Search for the cell housing the specified text and yield its [X, Y] center coordinate. 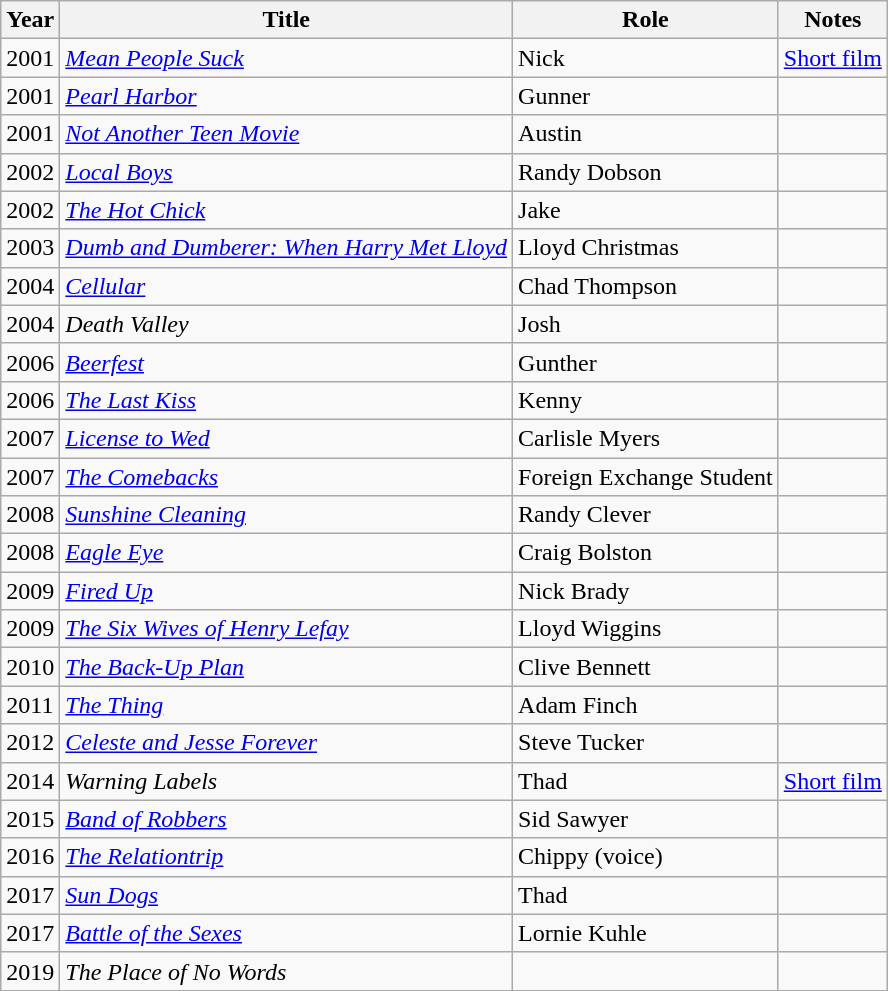
Sunshine Cleaning [286, 515]
2012 [30, 743]
Craig Bolston [646, 553]
The Place of No Words [286, 971]
Chad Thompson [646, 286]
Warning Labels [286, 781]
Pearl Harbor [286, 96]
Nick [646, 58]
Notes [832, 20]
2011 [30, 705]
Steve Tucker [646, 743]
Clive Bennett [646, 667]
Lloyd Christmas [646, 248]
Jake [646, 210]
2019 [30, 971]
Austin [646, 134]
Sid Sawyer [646, 819]
2014 [30, 781]
Randy Clever [646, 515]
Josh [646, 324]
Beerfest [286, 362]
Mean People Suck [286, 58]
2010 [30, 667]
Cellular [286, 286]
2003 [30, 248]
The Last Kiss [286, 400]
The Comebacks [286, 477]
Gunner [646, 96]
The Hot Chick [286, 210]
Dumb and Dumberer: When Harry Met Lloyd [286, 248]
2016 [30, 857]
Carlisle Myers [646, 438]
Battle of the Sexes [286, 933]
Lornie Kuhle [646, 933]
2015 [30, 819]
Band of Robbers [286, 819]
The Back-Up Plan [286, 667]
Eagle Eye [286, 553]
Fired Up [286, 591]
Nick Brady [646, 591]
Gunther [646, 362]
Local Boys [286, 172]
Celeste and Jesse Forever [286, 743]
Not Another Teen Movie [286, 134]
Lloyd Wiggins [646, 629]
The Relationtrip [286, 857]
The Six Wives of Henry Lefay [286, 629]
Death Valley [286, 324]
Kenny [646, 400]
The Thing [286, 705]
Foreign Exchange Student [646, 477]
Adam Finch [646, 705]
Role [646, 20]
Title [286, 20]
Sun Dogs [286, 895]
Year [30, 20]
Randy Dobson [646, 172]
License to Wed [286, 438]
Chippy (voice) [646, 857]
